Pinpoint the cell where the given text exists, returning its (X, Y) midpoint coordinate. 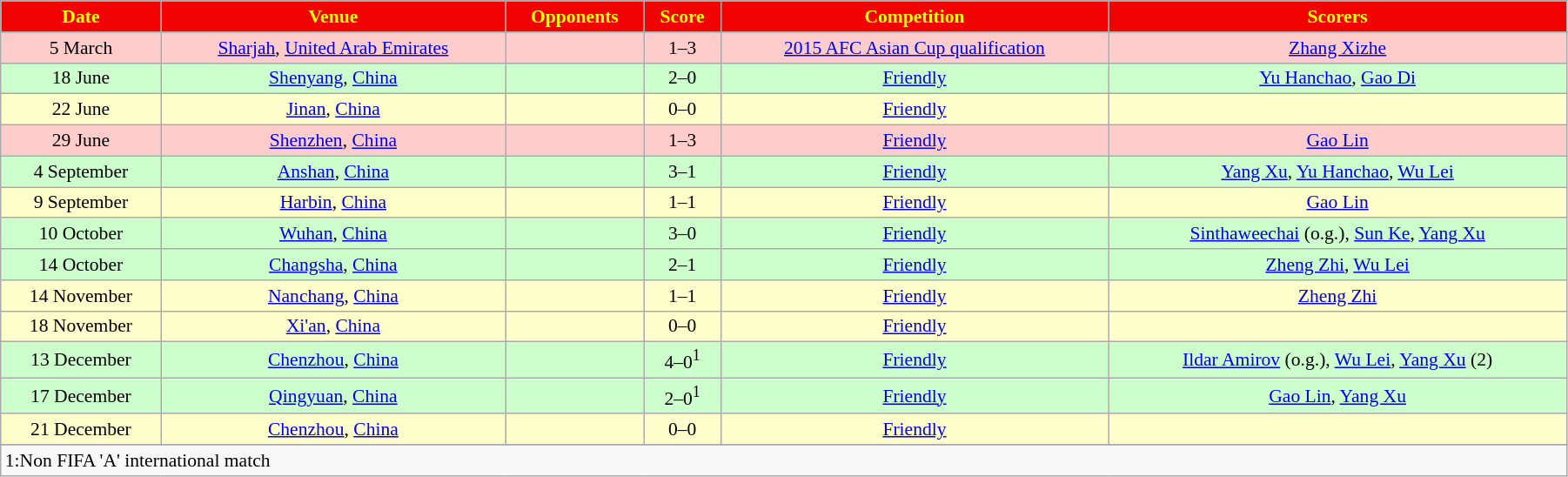
22 June (81, 110)
29 June (81, 141)
Ildar Amirov (o.g.), Wu Lei, Yang Xu (2) (1338, 360)
2–01 (682, 395)
9 September (81, 203)
17 December (81, 395)
Date (81, 17)
Competition (915, 17)
Gao Lin, Yang Xu (1338, 395)
Qingyuan, China (333, 395)
2–0 (682, 78)
4–01 (682, 360)
Zheng Zhi, Wu Lei (1338, 265)
Venue (333, 17)
18 June (81, 78)
1:Non FIFA 'A' international match (784, 460)
5 March (81, 48)
Yu Hanchao, Gao Di (1338, 78)
Anshan, China (333, 171)
Sinthaweechai (o.g.), Sun Ke, Yang Xu (1338, 234)
Zheng Zhi (1338, 296)
2015 AFC Asian Cup qualification (915, 48)
3–1 (682, 171)
Nanchang, China (333, 296)
3–0 (682, 234)
Score (682, 17)
Wuhan, China (333, 234)
Changsha, China (333, 265)
Jinan, China (333, 110)
4 September (81, 171)
14 October (81, 265)
Sharjah, United Arab Emirates (333, 48)
Opponents (574, 17)
2–1 (682, 265)
18 November (81, 326)
Zhang Xizhe (1338, 48)
Yang Xu, Yu Hanchao, Wu Lei (1338, 171)
Xi'an, China (333, 326)
13 December (81, 360)
21 December (81, 430)
Shenzhen, China (333, 141)
10 October (81, 234)
Shenyang, China (333, 78)
Harbin, China (333, 203)
14 November (81, 296)
Scorers (1338, 17)
